Return (X, Y) of the center of cell containing provided text 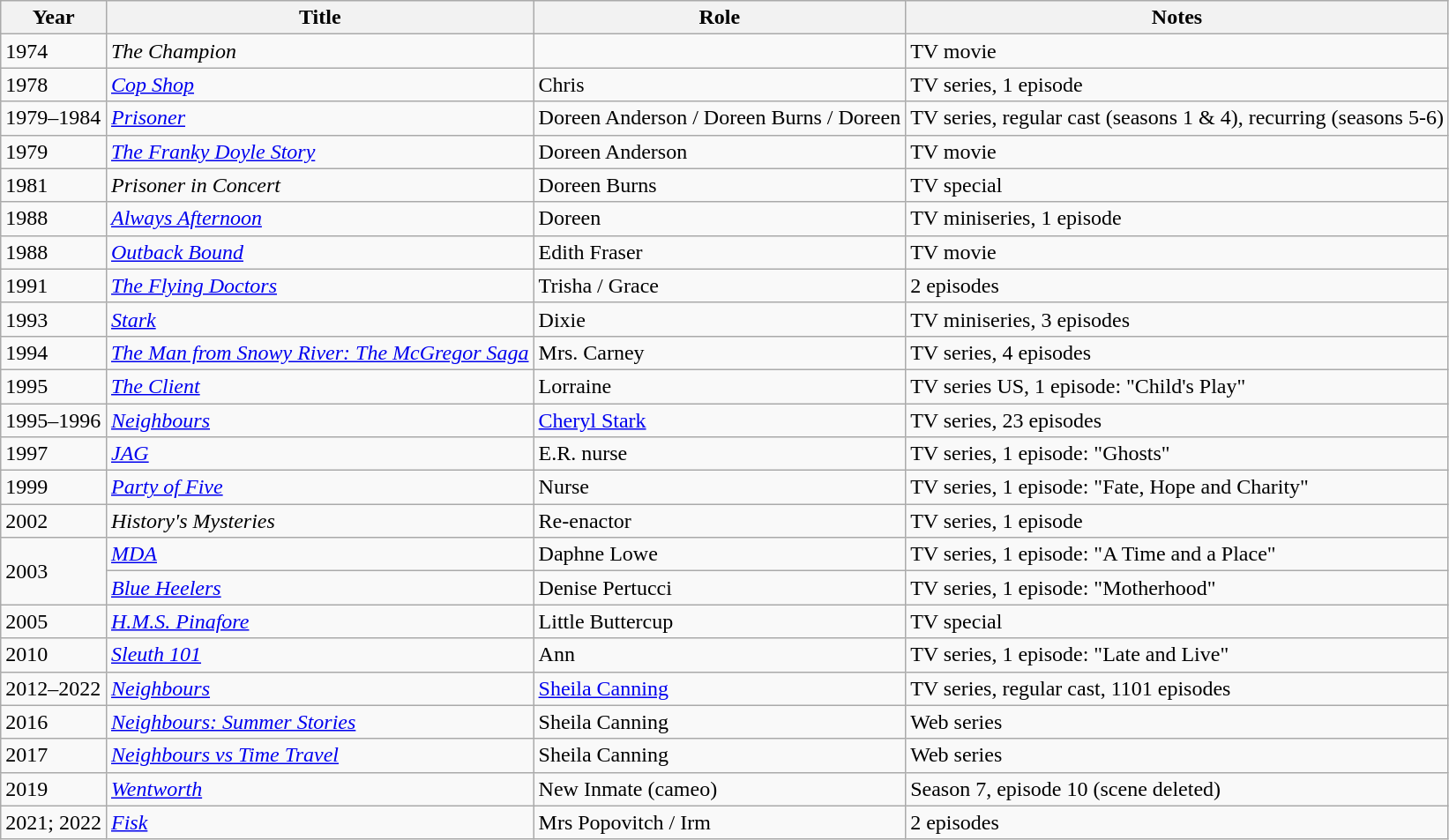
Doreen Anderson (720, 152)
Trisha / Grace (720, 286)
Denise Pertucci (720, 588)
TV series, 1 episode: "Ghosts" (1177, 454)
Doreen (720, 219)
2005 (54, 621)
1991 (54, 286)
1997 (54, 454)
Wentworth (319, 789)
Sleuth 101 (319, 655)
TV miniseries, 3 episodes (1177, 319)
H.M.S. Pinafore (319, 621)
Mrs Popovitch / Irm (720, 822)
Nurse (720, 487)
Dixie (720, 319)
Chris (720, 85)
Prisoner (319, 118)
Little Buttercup (720, 621)
JAG (319, 454)
The Client (319, 386)
TV series US, 1 episode: "Child's Play" (1177, 386)
1994 (54, 353)
Blue Heelers (319, 588)
Edith Fraser (720, 252)
E.R. nurse (720, 454)
TV miniseries, 1 episode (1177, 219)
Re-enactor (720, 521)
Ann (720, 655)
1999 (54, 487)
Season 7, episode 10 (scene deleted) (1177, 789)
MDA (319, 554)
Neighbours vs Time Travel (319, 755)
TV series, 1 episode: "A Time and a Place" (1177, 554)
Stark (319, 319)
Notes (1177, 18)
Doreen Burns (720, 185)
1981 (54, 185)
2012–2022 (54, 688)
TV series, 1 episode: "Late and Live" (1177, 655)
Cop Shop (319, 85)
2019 (54, 789)
Title (319, 18)
Lorraine (720, 386)
2010 (54, 655)
1979–1984 (54, 118)
TV series, 1 episode: "Fate, Hope and Charity" (1177, 487)
Always Afternoon (319, 219)
1978 (54, 85)
The Champion (319, 51)
Cheryl Stark (720, 420)
The Flying Doctors (319, 286)
2021; 2022 (54, 822)
The Man from Snowy River: The McGregor Saga (319, 353)
Year (54, 18)
2016 (54, 722)
TV series, regular cast (seasons 1 & 4), recurring (seasons 5-6) (1177, 118)
Role (720, 18)
1974 (54, 51)
Party of Five (319, 487)
Doreen Anderson / Doreen Burns / Doreen (720, 118)
2003 (54, 571)
New Inmate (cameo) (720, 789)
1993 (54, 319)
Neighbours: Summer Stories (319, 722)
2002 (54, 521)
Prisoner in Concert (319, 185)
Outback Bound (319, 252)
History's Mysteries (319, 521)
The Franky Doyle Story (319, 152)
TV series, 23 episodes (1177, 420)
1995 (54, 386)
TV series, regular cast, 1101 episodes (1177, 688)
TV series, 4 episodes (1177, 353)
Fisk (319, 822)
1979 (54, 152)
2017 (54, 755)
1995–1996 (54, 420)
Daphne Lowe (720, 554)
Mrs. Carney (720, 353)
TV series, 1 episode: "Motherhood" (1177, 588)
